Determine the [X, Y] coordinate at the center of the cell enclosing the given text.  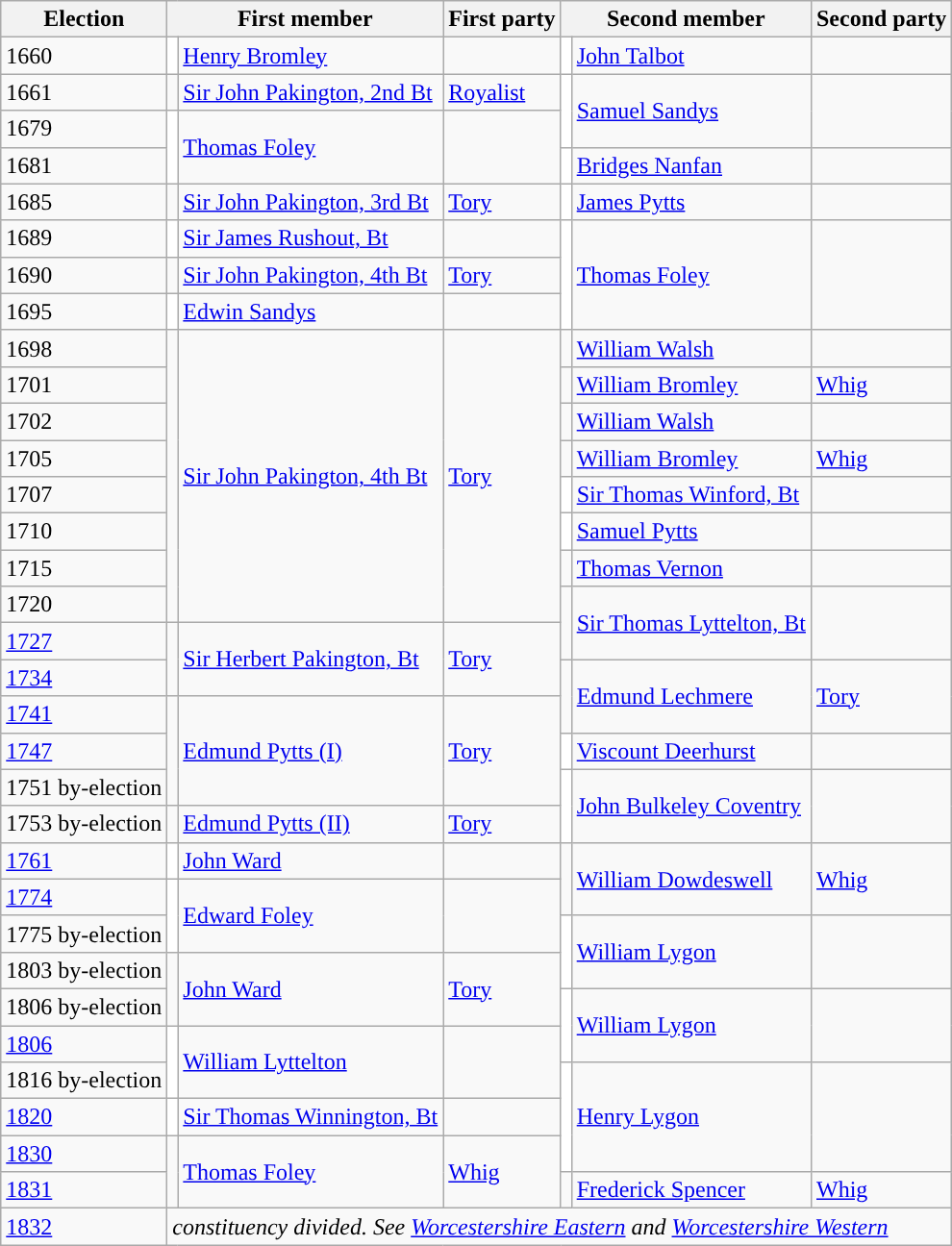
Sir Thomas Winford, Bt [690, 495]
1689 [85, 238]
James Pytts [690, 202]
Bridges Nanfan [690, 165]
Royalist [502, 92]
1816 by-election [85, 1081]
Edmund Pytts (II) [311, 824]
Sir Herbert Pakington, Bt [311, 660]
1831 [85, 1190]
1751 by-election [85, 787]
1753 by-election [85, 824]
Henry Lygon [690, 1117]
1830 [85, 1154]
Sir Thomas Winnington, Bt [311, 1117]
Viscount Deerhurst [690, 751]
1747 [85, 751]
1803 by-election [85, 970]
1660 [85, 56]
1761 [85, 860]
1720 [85, 605]
Sir Thomas Lyttelton, Bt [690, 623]
1690 [85, 275]
William Dowdeswell [690, 879]
1679 [85, 129]
John Talbot [690, 56]
1715 [85, 568]
Edwin Sandys [311, 311]
Second party [881, 19]
John Bulkeley Coventry [690, 806]
First party [502, 19]
1774 [85, 897]
1710 [85, 532]
1832 [85, 1227]
1806 by-election [85, 1007]
1698 [85, 348]
1775 by-election [85, 934]
1685 [85, 202]
Samuel Pytts [690, 532]
1661 [85, 92]
1702 [85, 421]
William Lyttelton [311, 1061]
Frederick Spencer [690, 1190]
Thomas Vernon [690, 568]
Sir James Rushout, Bt [311, 238]
1741 [85, 714]
1707 [85, 495]
constituency divided. See Worcestershire Eastern and Worcestershire Western [560, 1227]
1705 [85, 459]
1727 [85, 641]
Second member [686, 19]
1734 [85, 678]
Sir John Pakington, 3rd Bt [311, 202]
1820 [85, 1117]
1701 [85, 385]
Samuel Sandys [690, 111]
1695 [85, 311]
1806 [85, 1043]
Henry Bromley [311, 56]
Edmund Lechmere [690, 696]
Sir John Pakington, 2nd Bt [311, 92]
Edmund Pytts (I) [311, 751]
1681 [85, 165]
Edward Foley [311, 915]
First member [306, 19]
Election [85, 19]
